Detect which cell encompasses the target text, then output its (X, Y) center coordinate. 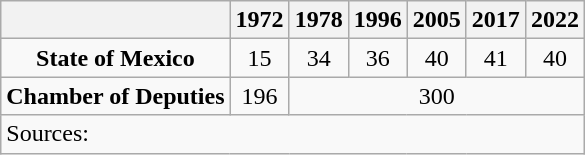
Sources: (293, 134)
41 (496, 58)
300 (436, 96)
2022 (554, 20)
196 (260, 96)
1996 (378, 20)
State of Mexico (116, 58)
36 (378, 58)
2017 (496, 20)
1978 (318, 20)
2005 (436, 20)
15 (260, 58)
Chamber of Deputies (116, 96)
1972 (260, 20)
34 (318, 58)
